For the text-containing cell, return its midpoint in [x, y] coordinate format. 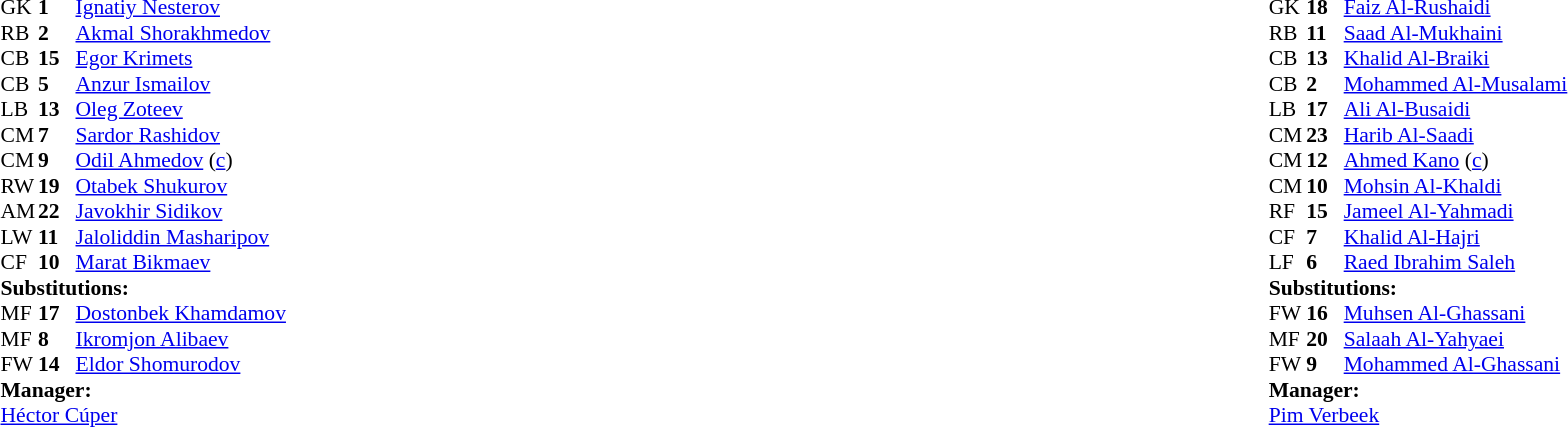
Jaloliddin Masharipov [181, 237]
23 [1325, 135]
Mohsin Al-Khaldi [1456, 186]
Ali Al-Busaidi [1456, 109]
Jameel Al-Yahmadi [1456, 211]
Ikromjon Alibaev [181, 339]
LW [19, 237]
Akmal Shorakhmedov [181, 33]
Saad Al-Mukhaini [1456, 33]
LF [1288, 263]
Salaah Al-Yahyaei [1456, 339]
14 [57, 365]
Eldor Shomurodov [181, 365]
Odil Ahmedov (c) [181, 161]
19 [57, 186]
Mohammed Al-Musalami [1456, 84]
Oleg Zoteev [181, 109]
Dostonbek Khamdamov [181, 313]
Otabek Shukurov [181, 186]
RF [1288, 211]
RW [19, 186]
Sardor Rashidov [181, 135]
16 [1325, 313]
Marat Bikmaev [181, 263]
12 [1325, 161]
Muhsen Al-Ghassani [1456, 313]
Egor Krimets [181, 59]
Javokhir Sidikov [181, 211]
Raed Ibrahim Saleh [1456, 263]
20 [1325, 339]
22 [57, 211]
Mohammed Al-Ghassani [1456, 365]
5 [57, 84]
Khalid Al-Hajri [1456, 237]
AM [19, 211]
Anzur Ismailov [181, 84]
6 [1325, 263]
Khalid Al-Braiki [1456, 59]
8 [57, 339]
Harib Al-Saadi [1456, 135]
Ahmed Kano (c) [1456, 161]
